Capture the cell that displays the provided text and extract its [X, Y] central coordinate. 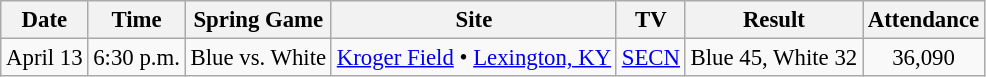
Result [774, 20]
Date [44, 20]
April 13 [44, 58]
36,090 [923, 58]
Kroger Field • Lexington, KY [474, 58]
Blue 45, White 32 [774, 58]
Time [136, 20]
TV [650, 20]
Attendance [923, 20]
Site [474, 20]
Spring Game [258, 20]
SECN [650, 58]
6:30 p.m. [136, 58]
Blue vs. White [258, 58]
